Output the (X, Y) coordinate of the center of the cell containing the given text.  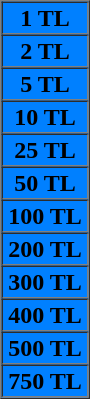
5 TL (46, 84)
750 TL (46, 380)
200 TL (46, 248)
10 TL (46, 116)
300 TL (46, 282)
25 TL (46, 150)
500 TL (46, 348)
2 TL (46, 50)
100 TL (46, 216)
1 TL (46, 18)
400 TL (46, 314)
50 TL (46, 182)
